Output the [x, y] coordinate of the center of the cell containing the given text.  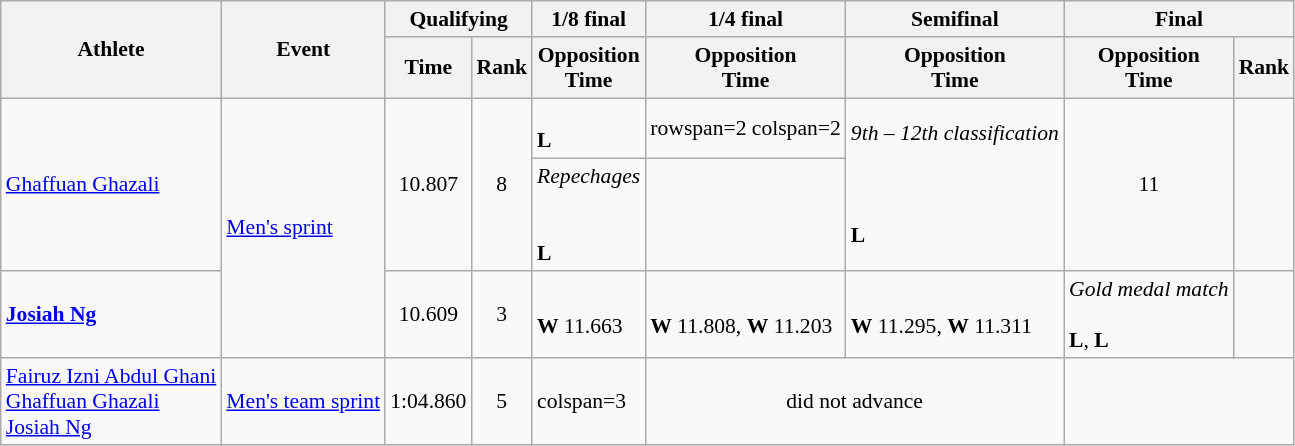
Athlete [112, 50]
W 11.663 [588, 314]
1/4 final [746, 19]
Josiah Ng [112, 314]
Men's sprint [303, 228]
did not advance [854, 402]
Semifinal [955, 19]
Fairuz Izni Abdul GhaniGhaffuan GhazaliJosiah Ng [112, 402]
Gold medal matchL, L [1149, 314]
Final [1179, 19]
rowspan=2 colspan=2 [746, 128]
9th – 12th classificationL [955, 184]
1/8 final [588, 19]
3 [502, 314]
RepechagesL [588, 215]
5 [502, 402]
Time [428, 68]
W 11.295, W 11.311 [955, 314]
colspan=3 [588, 402]
10.807 [428, 184]
Ghaffuan Ghazali [112, 184]
Qualifying [458, 19]
W 11.808, W 11.203 [746, 314]
10.609 [428, 314]
11 [1149, 184]
Men's team sprint [303, 402]
L [588, 128]
1:04.860 [428, 402]
8 [502, 184]
Event [303, 50]
